Locate the cell with the specified text and output its [x, y] center coordinate. 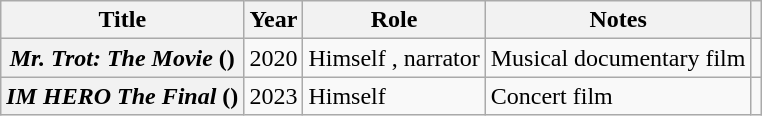
Title [122, 20]
2020 [274, 58]
Himself , narrator [394, 58]
Notes [618, 20]
IM HERO The Final () [122, 96]
Year [274, 20]
Role [394, 20]
2023 [274, 96]
Musical documentary film [618, 58]
Concert film [618, 96]
Himself [394, 96]
Mr. Trot: The Movie () [122, 58]
